From the cell containing the given text, extract its center point as [x, y] coordinate. 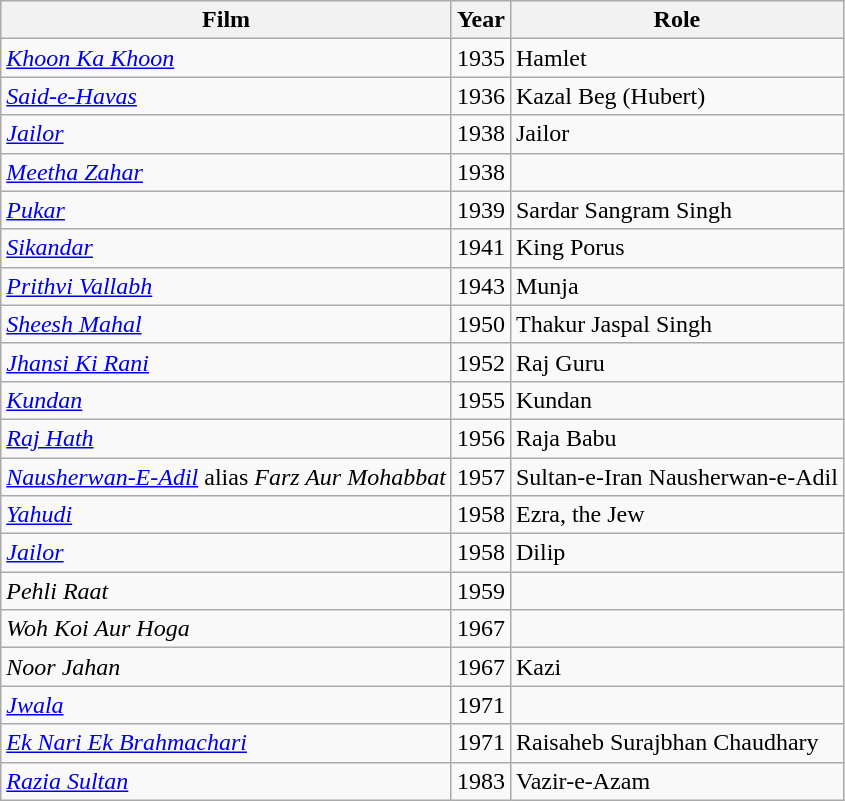
1935 [480, 58]
1957 [480, 477]
Ezra, the Jew [676, 515]
King Porus [676, 248]
1943 [480, 286]
1941 [480, 248]
Raj Guru [676, 362]
1956 [480, 438]
Vazir-e-Azam [676, 781]
1983 [480, 781]
Jhansi Ki Rani [226, 362]
1955 [480, 400]
Role [676, 20]
Film [226, 20]
Raisaheb Surajbhan Chaudhary [676, 743]
Said-e-Havas [226, 96]
1950 [480, 324]
Sheesh Mahal [226, 324]
Year [480, 20]
Kazal Beg (Hubert) [676, 96]
Pehli Raat [226, 591]
Razia Sultan [226, 781]
Sardar Sangram Singh [676, 210]
Raj Hath [226, 438]
1959 [480, 591]
Kazi [676, 667]
Munja [676, 286]
1936 [480, 96]
Jwala [226, 705]
Hamlet [676, 58]
Pukar [226, 210]
Yahudi [226, 515]
Raja Babu [676, 438]
Khoon Ka Khoon [226, 58]
Sultan-e-Iran Nausherwan-e-Adil [676, 477]
Thakur Jaspal Singh [676, 324]
Meetha Zahar [226, 172]
1952 [480, 362]
1939 [480, 210]
Sikandar [226, 248]
Ek Nari Ek Brahmachari [226, 743]
Dilip [676, 553]
Woh Koi Aur Hoga [226, 629]
Noor Jahan [226, 667]
Nausherwan-E-Adil alias Farz Aur Mohabbat [226, 477]
Prithvi Vallabh [226, 286]
